Identify which cell holds the provided text, then report its (X, Y) central coordinate. 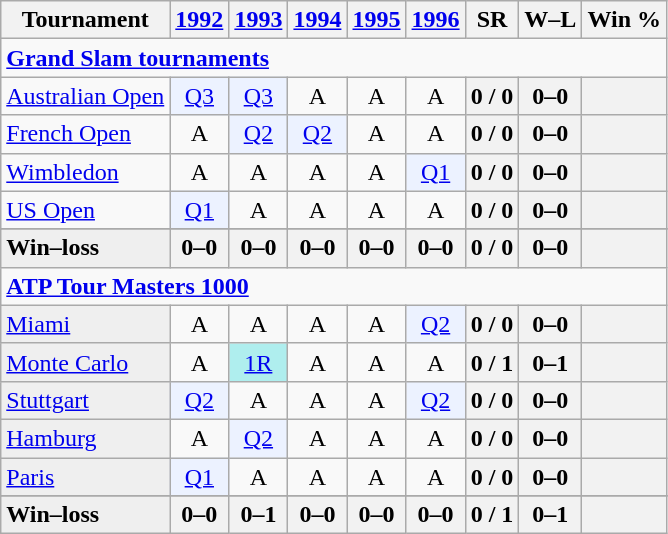
1994 (318, 20)
Tournament (86, 20)
W–L (550, 20)
1992 (200, 20)
1R (258, 362)
Stuttgart (86, 400)
Wimbledon (86, 172)
1993 (258, 20)
ATP Tour Masters 1000 (334, 286)
Grand Slam tournaments (334, 58)
Win % (624, 20)
SR (492, 20)
US Open (86, 210)
Monte Carlo (86, 362)
Paris (86, 477)
Miami (86, 324)
French Open (86, 134)
1996 (436, 20)
1995 (376, 20)
Australian Open (86, 96)
Hamburg (86, 438)
